Find where the given text appears and provide that cell's center as [x, y] coordinate. 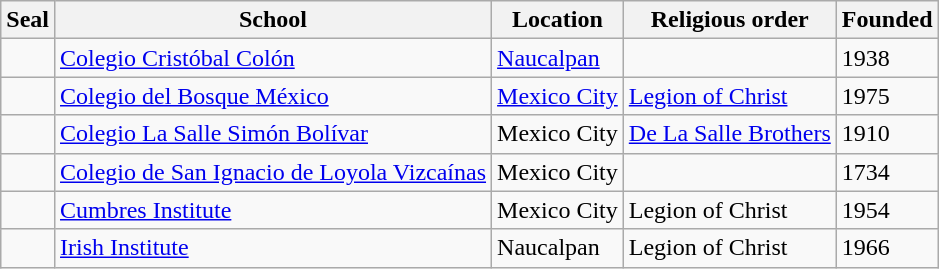
1734 [887, 172]
Colegio La Salle Simón Bolívar [272, 134]
Founded [887, 20]
Colegio Cristóbal Colón [272, 58]
School [272, 20]
Location [558, 20]
Religious order [730, 20]
Cumbres Institute [272, 210]
1938 [887, 58]
De La Salle Brothers [730, 134]
Seal [28, 20]
1975 [887, 96]
1954 [887, 210]
Irish Institute [272, 248]
Colegio del Bosque México [272, 96]
1910 [887, 134]
1966 [887, 248]
Colegio de San Ignacio de Loyola Vizcaínas [272, 172]
